Detect which cell encompasses the target text, then output its (X, Y) center coordinate. 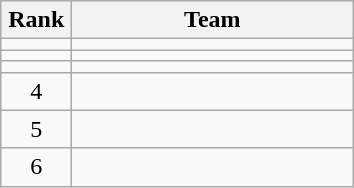
Rank (36, 20)
Team (212, 20)
4 (36, 91)
5 (36, 129)
6 (36, 167)
